Pinpoint the cell where the given text exists, returning its [X, Y] midpoint coordinate. 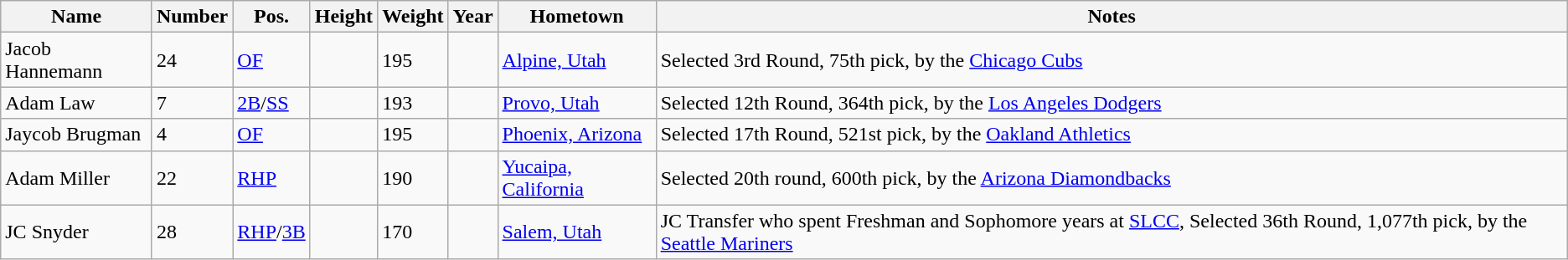
JC Snyder [77, 232]
Notes [1112, 17]
24 [192, 60]
Yucaipa, California [576, 177]
Number [192, 17]
RHP [271, 177]
28 [192, 232]
Adam Law [77, 103]
Name [77, 17]
Selected 20th round, 600th pick, by the Arizona Diamondbacks [1112, 177]
JC Transfer who spent Freshman and Sophomore years at SLCC, Selected 36th Round, 1,077th pick, by the Seattle Mariners [1112, 232]
RHP/3B [271, 232]
Jaycob Brugman [77, 135]
4 [192, 135]
Phoenix, Arizona [576, 135]
190 [413, 177]
Height [343, 17]
Hometown [576, 17]
193 [413, 103]
Pos. [271, 17]
Salem, Utah [576, 232]
7 [192, 103]
Selected 12th Round, 364th pick, by the Los Angeles Dodgers [1112, 103]
22 [192, 177]
Jacob Hannemann [77, 60]
Weight [413, 17]
2B/SS [271, 103]
Provo, Utah [576, 103]
170 [413, 232]
Adam Miller [77, 177]
Selected 3rd Round, 75th pick, by the Chicago Cubs [1112, 60]
Selected 17th Round, 521st pick, by the Oakland Athletics [1112, 135]
Alpine, Utah [576, 60]
Year [472, 17]
